Scan for the cell matching the given text and deliver its [x, y] coordinate at center. 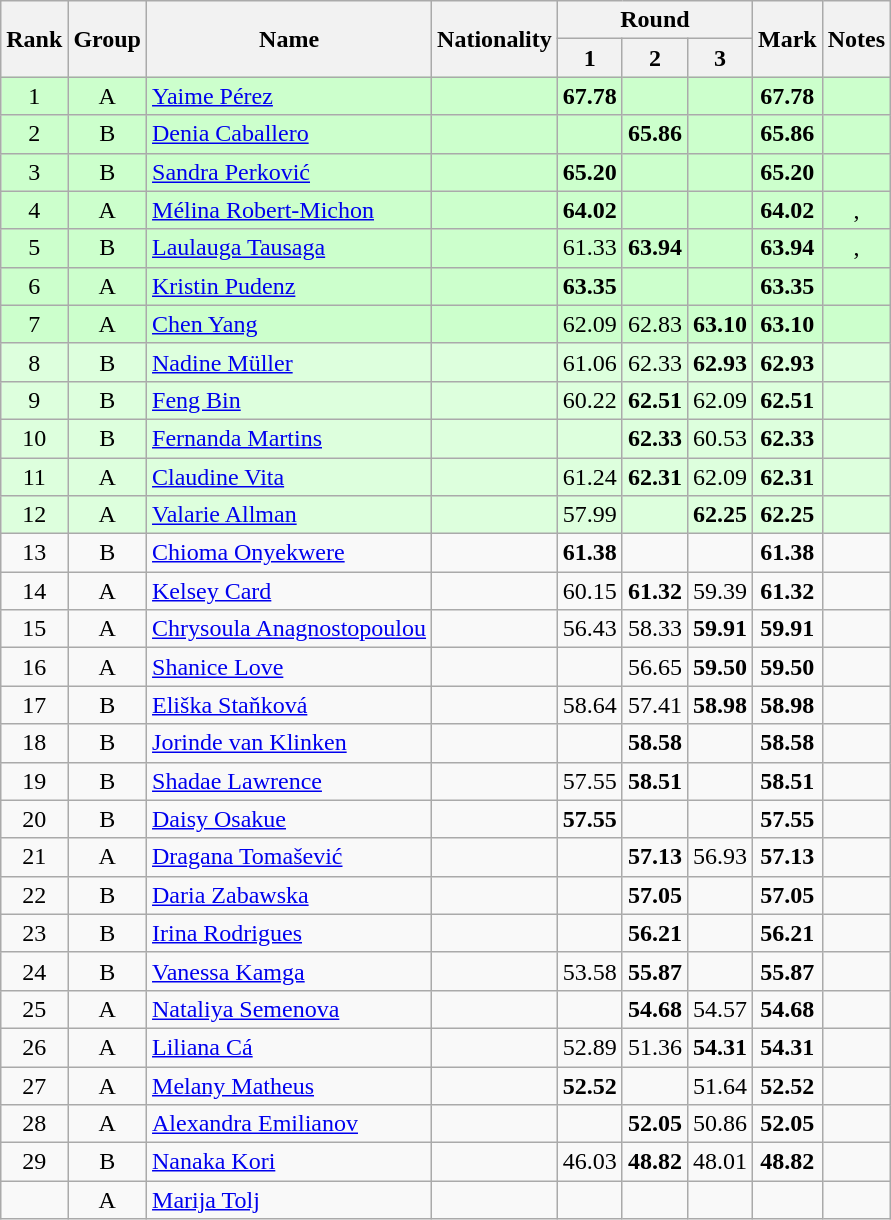
58.33 [654, 629]
51.36 [654, 1047]
13 [34, 553]
23 [34, 933]
Feng Bin [290, 400]
Yaime Pérez [290, 96]
Group [108, 39]
60.22 [590, 400]
17 [34, 705]
58.64 [590, 705]
60.15 [590, 591]
Nationality [495, 39]
56.43 [590, 629]
Fernanda Martins [290, 438]
27 [34, 1085]
Mark [788, 39]
Rank [34, 39]
Chioma Onyekwere [290, 553]
57.99 [590, 515]
Vanessa Kamga [290, 971]
48.01 [720, 1162]
Valarie Allman [290, 515]
Shadae Lawrence [290, 781]
60.53 [720, 438]
Eliška Staňková [290, 705]
Kristin Pudenz [290, 286]
Nadine Müller [290, 362]
11 [34, 477]
62.83 [654, 324]
46.03 [590, 1162]
61.33 [590, 248]
28 [34, 1124]
15 [34, 629]
Dragana Tomašević [290, 857]
25 [34, 1009]
8 [34, 362]
12 [34, 515]
Melany Matheus [290, 1085]
Kelsey Card [290, 591]
9 [34, 400]
Chen Yang [290, 324]
50.86 [720, 1124]
14 [34, 591]
57.41 [654, 705]
Daisy Osakue [290, 819]
18 [34, 743]
Name [290, 39]
20 [34, 819]
Nanaka Kori [290, 1162]
21 [34, 857]
Liliana Cá [290, 1047]
26 [34, 1047]
61.24 [590, 477]
5 [34, 248]
Notes [856, 39]
51.64 [720, 1085]
10 [34, 438]
Shanice Love [290, 667]
4 [34, 210]
59.39 [720, 591]
Mélina Robert-Michon [290, 210]
53.58 [590, 971]
6 [34, 286]
52.89 [590, 1047]
16 [34, 667]
61.06 [590, 362]
Marija Tolj [290, 1200]
Denia Caballero [290, 134]
22 [34, 895]
Chrysoula Anagnostopoulou [290, 629]
Irina Rodrigues [290, 933]
56.93 [720, 857]
56.65 [654, 667]
19 [34, 781]
Sandra Perković [290, 172]
Round [654, 20]
Jorinde van Klinken [290, 743]
Laulauga Tausaga [290, 248]
54.57 [720, 1009]
7 [34, 324]
Nataliya Semenova [290, 1009]
24 [34, 971]
Daria Zabawska [290, 895]
Alexandra Emilianov [290, 1124]
29 [34, 1162]
Claudine Vita [290, 477]
